Detect which cell encompasses the target text, then output its [X, Y] center coordinate. 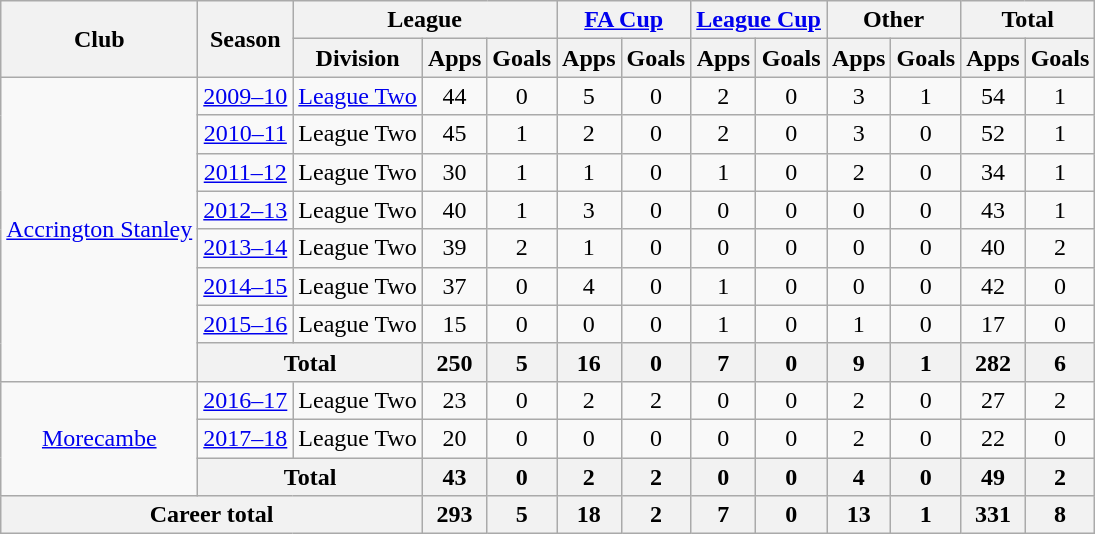
44 [454, 96]
16 [589, 362]
League Cup [759, 20]
Division [358, 58]
2014–15 [246, 286]
45 [454, 134]
2015–16 [246, 324]
13 [858, 515]
6 [1060, 362]
30 [454, 172]
League [425, 20]
2009–10 [246, 96]
250 [454, 362]
18 [589, 515]
293 [454, 515]
23 [454, 400]
8 [1060, 515]
39 [454, 248]
Morecambe [100, 438]
331 [993, 515]
Career total [212, 515]
42 [993, 286]
54 [993, 96]
Other [893, 20]
27 [993, 400]
49 [993, 477]
Accrington Stanley [100, 229]
2011–12 [246, 172]
15 [454, 324]
2012–13 [246, 210]
20 [454, 438]
Season [246, 39]
2017–18 [246, 438]
FA Cup [624, 20]
17 [993, 324]
52 [993, 134]
2013–14 [246, 248]
282 [993, 362]
34 [993, 172]
9 [858, 362]
2010–11 [246, 134]
37 [454, 286]
2016–17 [246, 400]
22 [993, 438]
Club [100, 39]
